Output the (x, y) coordinate of the center of the cell containing the given text.  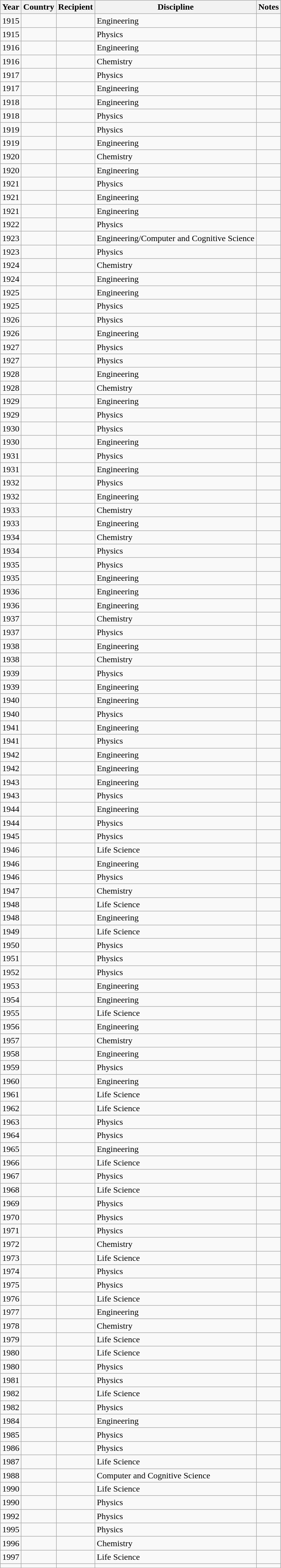
Year (11, 7)
1961 (11, 1095)
1922 (11, 225)
Recipient (76, 7)
1979 (11, 1339)
1972 (11, 1244)
1978 (11, 1326)
1987 (11, 1462)
Country (39, 7)
1966 (11, 1163)
1955 (11, 1013)
1973 (11, 1258)
1963 (11, 1122)
1984 (11, 1421)
1965 (11, 1149)
1962 (11, 1108)
1970 (11, 1217)
1971 (11, 1230)
1975 (11, 1285)
1976 (11, 1299)
1950 (11, 945)
1967 (11, 1176)
1996 (11, 1543)
1958 (11, 1054)
1968 (11, 1190)
1957 (11, 1040)
1960 (11, 1081)
1995 (11, 1530)
1997 (11, 1557)
1951 (11, 959)
Notes (269, 7)
1956 (11, 1027)
1969 (11, 1203)
Engineering/Computer and Cognitive Science (175, 238)
1949 (11, 932)
1959 (11, 1068)
1986 (11, 1448)
1985 (11, 1434)
1974 (11, 1272)
1952 (11, 972)
1988 (11, 1475)
1945 (11, 837)
1981 (11, 1380)
1964 (11, 1135)
1954 (11, 999)
1977 (11, 1312)
1953 (11, 986)
Computer and Cognitive Science (175, 1475)
Discipline (175, 7)
1947 (11, 891)
1992 (11, 1516)
